Scan for the cell matching the given text and deliver its [X, Y] coordinate at center. 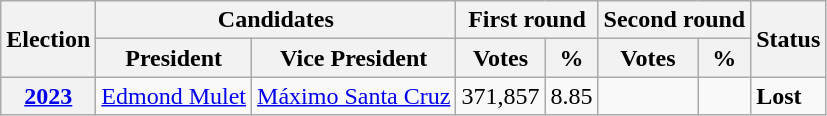
Election [48, 39]
Candidates [276, 20]
Edmond Mulet [174, 96]
Second round [674, 20]
2023 [48, 96]
Lost [788, 96]
Vice President [354, 58]
First round [527, 20]
8.85 [572, 96]
371,857 [500, 96]
Máximo Santa Cruz [354, 96]
President [174, 58]
Status [788, 39]
